For the text-containing cell, return its midpoint in (X, Y) coordinate format. 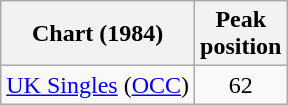
UK Singles (OCC) (98, 85)
Chart (1984) (98, 34)
Peakposition (241, 34)
62 (241, 85)
